Pinpoint the cell where the given text exists, returning its [x, y] midpoint coordinate. 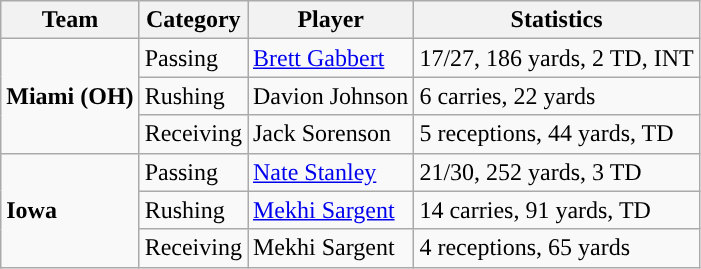
17/27, 186 yards, 2 TD, INT [556, 58]
Iowa [70, 210]
21/30, 252 yards, 3 TD [556, 172]
14 carries, 91 yards, TD [556, 210]
Statistics [556, 20]
Nate Stanley [331, 172]
Category [193, 20]
5 receptions, 44 yards, TD [556, 134]
Davion Johnson [331, 96]
Miami (OH) [70, 96]
6 carries, 22 yards [556, 96]
Jack Sorenson [331, 134]
4 receptions, 65 yards [556, 248]
Player [331, 20]
Brett Gabbert [331, 58]
Team [70, 20]
